Search for the cell housing the specified text and yield its [x, y] center coordinate. 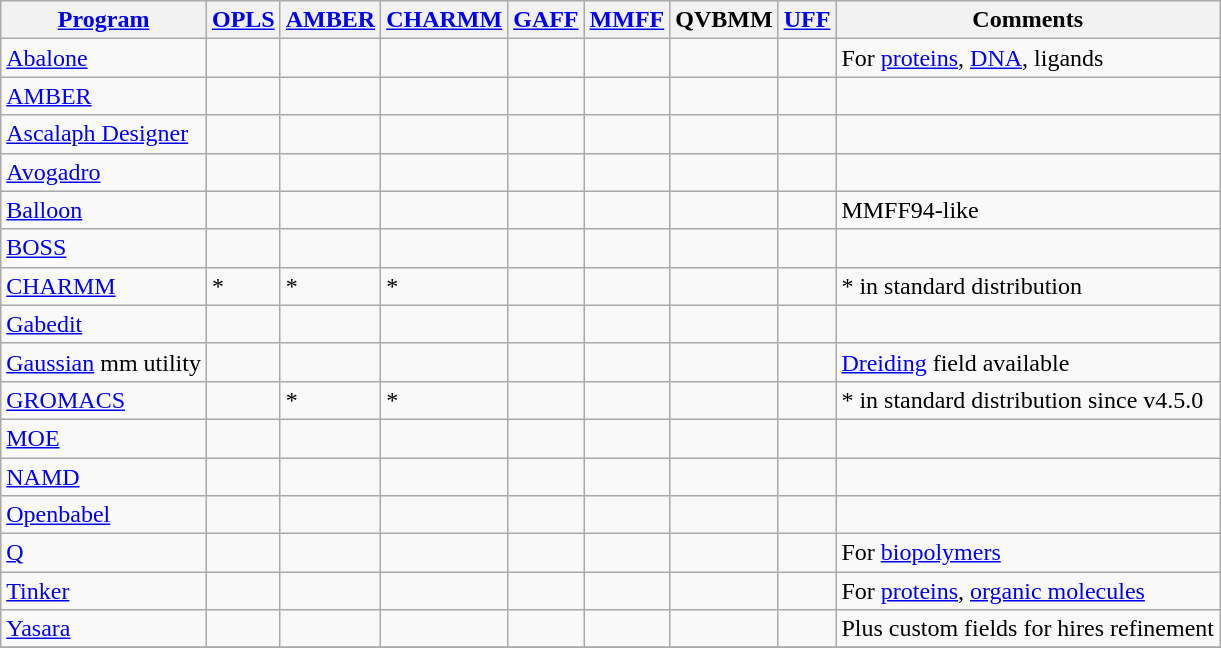
BOSS [104, 248]
MMFF94-like [1028, 210]
Dreiding field available [1028, 362]
Gaussian mm utility [104, 362]
Program [104, 20]
MOE [104, 438]
Ascalaph Designer [104, 134]
Abalone [104, 58]
GROMACS [104, 400]
OPLS [243, 20]
Avogadro [104, 172]
For biopolymers [1028, 553]
MMFF [627, 20]
NAMD [104, 477]
UFF [807, 20]
* in standard distribution [1028, 286]
Comments [1028, 20]
Plus custom fields for hires refinement [1028, 629]
* in standard distribution since v4.5.0 [1028, 400]
Tinker [104, 591]
For proteins, DNA, ligands [1028, 58]
Openbabel [104, 515]
For proteins, organic molecules [1028, 591]
Q [104, 553]
Gabedit [104, 324]
GAFF [546, 20]
Yasara [104, 629]
Balloon [104, 210]
QVBMM [724, 20]
